Detect which cell encompasses the target text, then output its [X, Y] center coordinate. 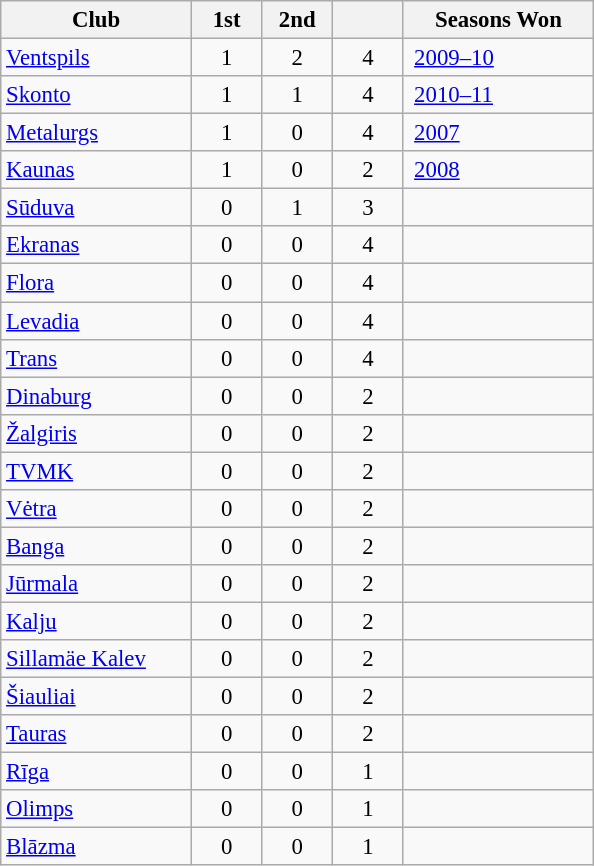
2008 [498, 170]
Blāzma [96, 847]
2007 [498, 133]
Olimps [96, 809]
Dinaburg [96, 396]
Rīga [96, 772]
Žalgiris [96, 433]
Jūrmala [96, 584]
1st [226, 20]
Levadia [96, 321]
Skonto [96, 95]
Trans [96, 358]
Ekranas [96, 245]
TVMK [96, 471]
Tauras [96, 734]
Seasons Won [498, 20]
Banga [96, 546]
Sūduva [96, 208]
Sillamäe Kalev [96, 659]
Šiauliai [96, 697]
2009–10 [498, 58]
Club [96, 20]
3 [368, 208]
Ventspils [96, 58]
Metalurgs [96, 133]
Kaunas [96, 170]
Vėtra [96, 509]
Kalju [96, 621]
2nd [298, 20]
Flora [96, 283]
2010–11 [498, 95]
